Detect which cell encompasses the target text, then output its (X, Y) center coordinate. 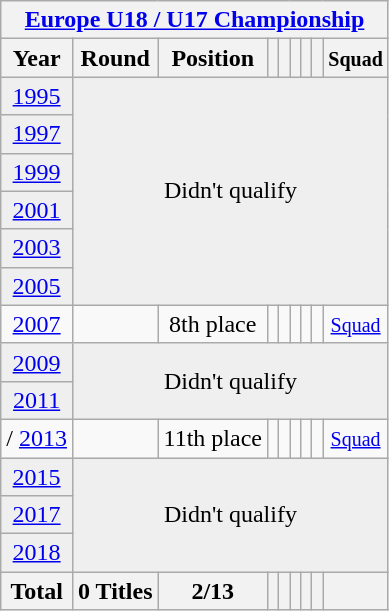
2/13 (212, 591)
Position (212, 58)
1999 (37, 172)
Year (37, 58)
2005 (37, 286)
2009 (37, 362)
1997 (37, 134)
/ 2013 (37, 438)
2017 (37, 515)
2011 (37, 400)
2007 (37, 324)
11th place (212, 438)
Europe U18 / U17 Championship (195, 20)
Total (37, 591)
8th place (212, 324)
2003 (37, 248)
2015 (37, 477)
1995 (37, 96)
0 Titles (115, 591)
Round (115, 58)
2018 (37, 553)
2001 (37, 210)
